Search for the cell housing the specified text and yield its [x, y] center coordinate. 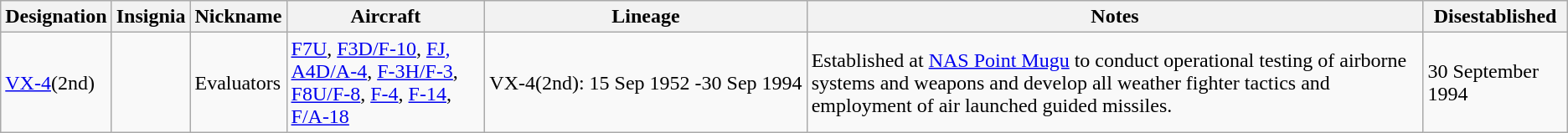
Insignia [151, 17]
Designation [56, 17]
30 September 1994 [1495, 82]
Disestablished [1495, 17]
VX-4(2nd): 15 Sep 1952 -30 Sep 1994 [646, 82]
VX-4(2nd) [56, 82]
Evaluators [238, 82]
Nickname [238, 17]
Aircraft [385, 17]
F7U, F3D/F-10, FJ,A4D/A-4, F-3H/F-3, F8U/F-8, F-4, F-14, F/A-18 [385, 82]
Notes [1115, 17]
Lineage [646, 17]
